Detect which cell encompasses the target text, then output its (X, Y) center coordinate. 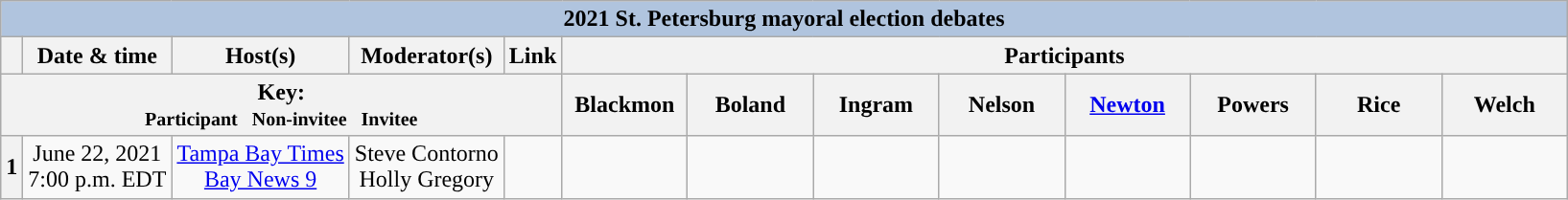
Link (532, 56)
1 (12, 167)
Welch (1504, 105)
Ingram (877, 105)
June 22, 20217:00 p.m. EDT (98, 167)
Blackmon (625, 105)
Tampa Bay TimesBay News 9 (261, 167)
Newton (1128, 105)
Key: Participant Non-invitee Invitee (282, 105)
Date & time (98, 56)
Nelson (1001, 105)
Rice (1379, 105)
Steve ContornoHolly Gregory (426, 167)
Host(s) (261, 56)
Boland (750, 105)
Powers (1252, 105)
2021 St. Petersburg mayoral election debates (784, 19)
Participants (1065, 56)
Moderator(s) (426, 56)
